Extract the [X, Y] coordinate from the center of the cell holding the provided text.  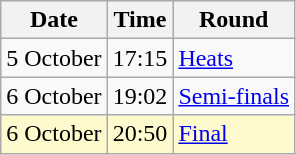
5 October [54, 58]
Round [234, 20]
19:02 [140, 96]
20:50 [140, 134]
Final [234, 134]
Heats [234, 58]
17:15 [140, 58]
Semi-finals [234, 96]
Time [140, 20]
Date [54, 20]
